Find where the given text appears and provide that cell's center as [X, Y] coordinate. 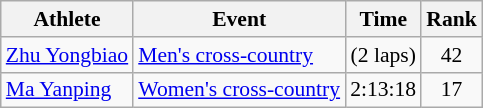
2:13:18 [383, 90]
Zhu Yongbiao [67, 55]
Time [383, 19]
Event [239, 19]
Ma Yanping [67, 90]
Athlete [67, 19]
42 [452, 55]
Men's cross-country [239, 55]
(2 laps) [383, 55]
17 [452, 90]
Rank [452, 19]
Women's cross-country [239, 90]
